Output the (x, y) coordinate of the center of the cell containing the given text.  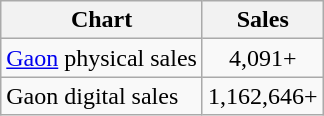
Sales (262, 20)
4,091+ (262, 58)
Chart (102, 20)
Gaon physical sales (102, 58)
Gaon digital sales (102, 96)
1,162,646+ (262, 96)
